Return (x, y) of the center of cell containing provided text 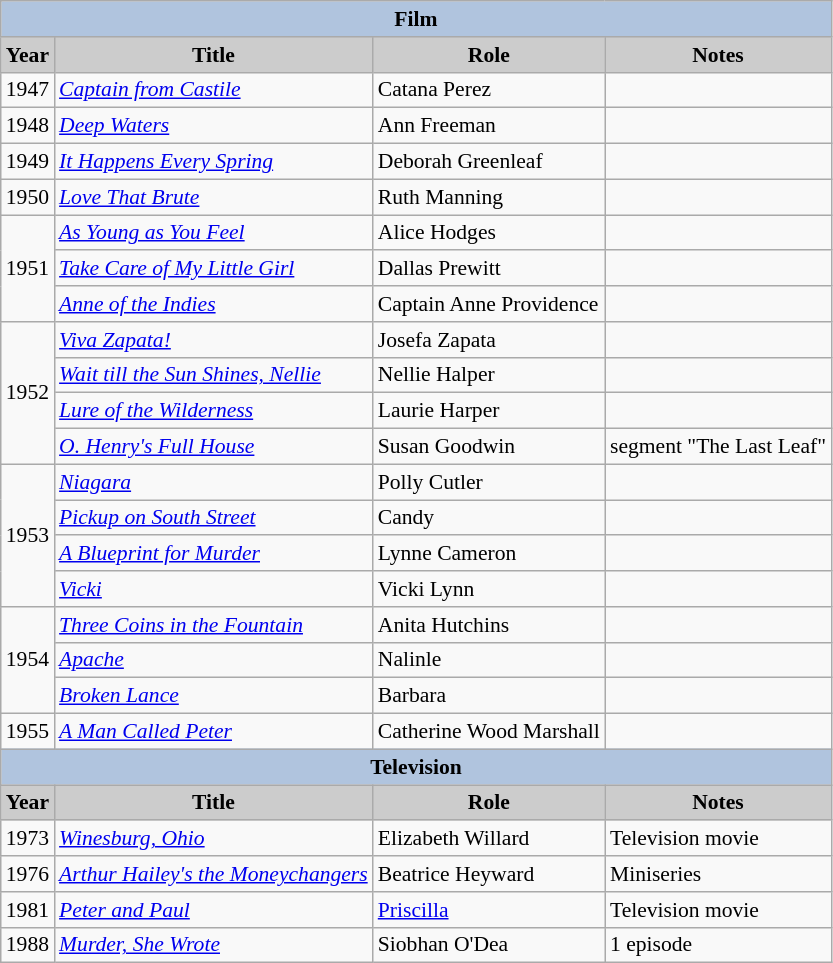
1954 (28, 660)
Lynne Cameron (489, 554)
Anita Hutchins (489, 625)
Television (416, 767)
Winesburg, Ohio (214, 839)
Susan Goodwin (489, 447)
Pickup on South Street (214, 518)
Dallas Prewitt (489, 269)
Polly Cutler (489, 482)
Barbara (489, 696)
Priscilla (489, 910)
1973 (28, 839)
Josefa Zapata (489, 340)
Viva Zapata! (214, 340)
1 episode (718, 945)
Ann Freeman (489, 126)
Love That Brute (214, 197)
1976 (28, 874)
Broken Lance (214, 696)
Captain Anne Providence (489, 304)
Nalinle (489, 660)
Peter and Paul (214, 910)
Laurie Harper (489, 411)
Catherine Wood Marshall (489, 732)
Take Care of My Little Girl (214, 269)
segment "The Last Leaf" (718, 447)
1952 (28, 393)
1988 (28, 945)
1949 (28, 162)
O. Henry's Full House (214, 447)
1947 (28, 90)
Vicki (214, 589)
Ruth Manning (489, 197)
1950 (28, 197)
Alice Hodges (489, 233)
Lure of the Wilderness (214, 411)
Wait till the Sun Shines, Nellie (214, 375)
It Happens Every Spring (214, 162)
Candy (489, 518)
Three Coins in the Fountain (214, 625)
Anne of the Indies (214, 304)
Niagara (214, 482)
As Young as You Feel (214, 233)
Beatrice Heyward (489, 874)
1981 (28, 910)
1955 (28, 732)
A Man Called Peter (214, 732)
Captain from Castile (214, 90)
Catana Perez (489, 90)
A Blueprint for Murder (214, 554)
Arthur Hailey's the Moneychangers (214, 874)
1951 (28, 268)
Apache (214, 660)
Deborah Greenleaf (489, 162)
Elizabeth Willard (489, 839)
Murder, She Wrote (214, 945)
1953 (28, 535)
Deep Waters (214, 126)
Film (416, 19)
Vicki Lynn (489, 589)
Miniseries (718, 874)
1948 (28, 126)
Siobhan O'Dea (489, 945)
Nellie Halper (489, 375)
